Identify which cell holds the provided text, then report its (X, Y) central coordinate. 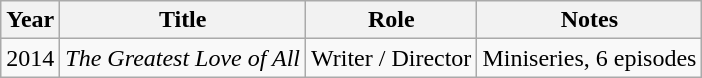
Year (30, 20)
Title (183, 20)
The Greatest Love of All (183, 58)
Notes (590, 20)
2014 (30, 58)
Writer / Director (392, 58)
Role (392, 20)
Miniseries, 6 episodes (590, 58)
